Capture the cell that displays the provided text and extract its [X, Y] central coordinate. 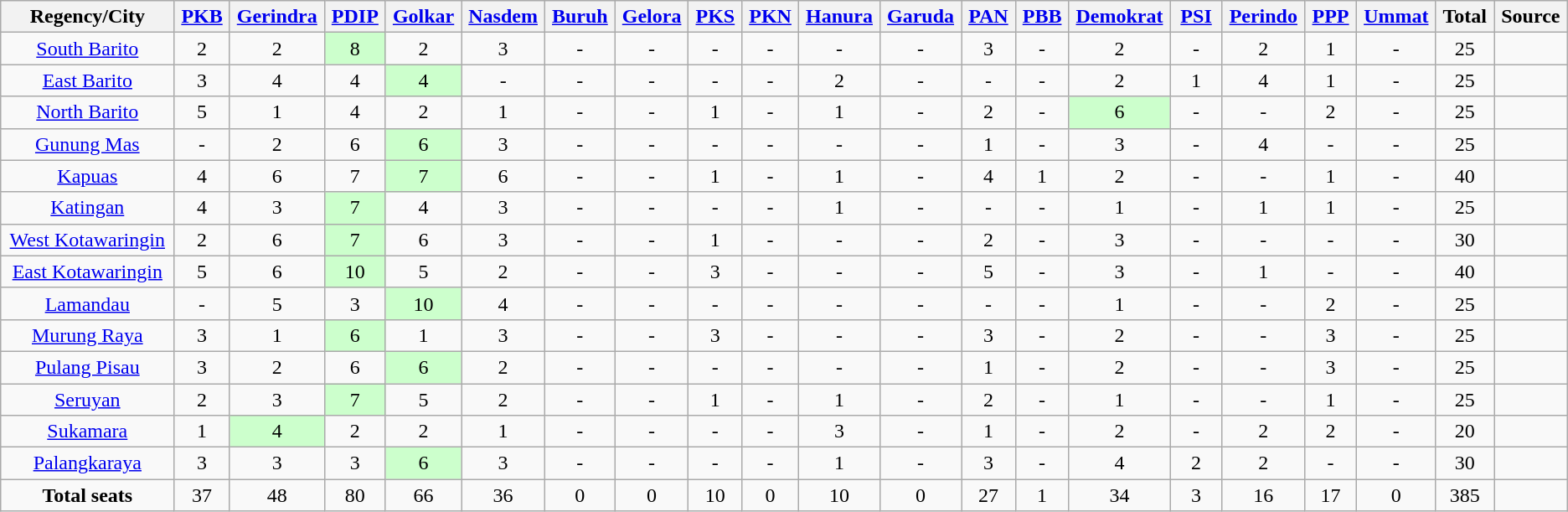
North Barito [87, 112]
Perindo [1263, 17]
PSI [1196, 17]
PPP [1330, 17]
66 [423, 495]
Source [1531, 17]
PKB [202, 17]
17 [1330, 495]
Garuda [921, 17]
37 [202, 495]
PBB [1042, 17]
PAN [988, 17]
West Kotawaringin [87, 240]
Demokrat [1119, 17]
34 [1119, 495]
27 [988, 495]
385 [1465, 495]
East Barito [87, 80]
Gelora [652, 17]
Total seats [87, 495]
Gunung Mas [87, 144]
Buruh [580, 17]
Palangkaraya [87, 463]
Golkar [423, 17]
20 [1465, 432]
Hanura [839, 17]
Murung Raya [87, 335]
PKS [715, 17]
8 [355, 49]
Katingan [87, 208]
48 [276, 495]
Regency/City [87, 17]
Pulang Pisau [87, 367]
Lamandau [87, 303]
Gerindra [276, 17]
80 [355, 495]
16 [1263, 495]
PDIP [355, 17]
Nasdem [503, 17]
Ummat [1396, 17]
Kapuas [87, 176]
36 [503, 495]
Sukamara [87, 432]
South Barito [87, 49]
Seruyan [87, 400]
Total [1465, 17]
PKN [771, 17]
East Kotawaringin [87, 272]
